Locate the cell with the specified text and output its [X, Y] center coordinate. 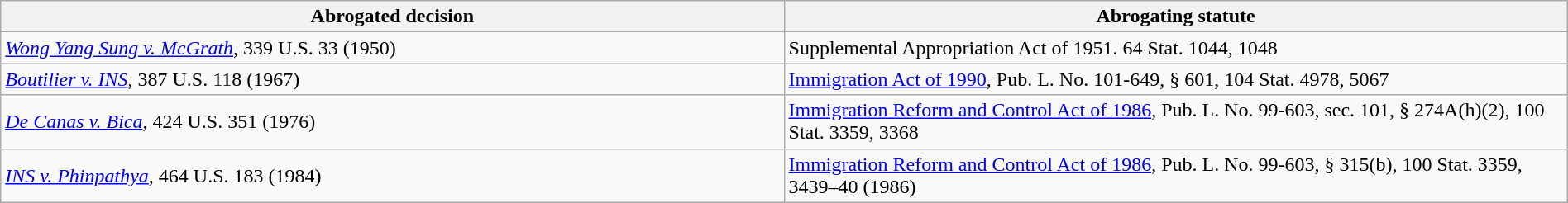
Immigration Reform and Control Act of 1986, Pub. L. No. 99-603, sec. 101, § 274A(h)(2), 100 Stat. 3359, 3368 [1176, 122]
Abrogated decision [392, 17]
Immigration Act of 1990, Pub. L. No. 101-649, § 601, 104 Stat. 4978, 5067 [1176, 79]
Supplemental Appropriation Act of 1951. 64 Stat. 1044, 1048 [1176, 48]
Immigration Reform and Control Act of 1986, Pub. L. No. 99-603, § 315(b), 100 Stat. 3359, 3439–40 (1986) [1176, 175]
INS v. Phinpathya, 464 U.S. 183 (1984) [392, 175]
Boutilier v. INS, 387 U.S. 118 (1967) [392, 79]
Abrogating statute [1176, 17]
Wong Yang Sung v. McGrath, 339 U.S. 33 (1950) [392, 48]
De Canas v. Bica, 424 U.S. 351 (1976) [392, 122]
